Determine the (X, Y) coordinate at the center of the cell enclosing the given text.  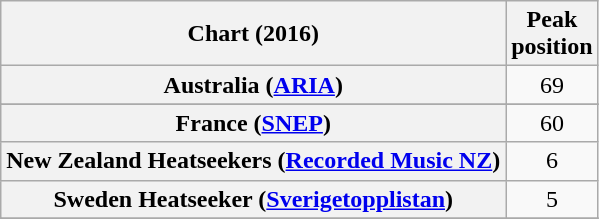
Sweden Heatseeker (Sverigetopplistan) (254, 199)
Peak position (552, 34)
Australia (ARIA) (254, 85)
5 (552, 199)
New Zealand Heatseekers (Recorded Music NZ) (254, 161)
6 (552, 161)
69 (552, 85)
France (SNEP) (254, 123)
60 (552, 123)
Chart (2016) (254, 34)
